Identify which cell holds the provided text, then report its [X, Y] central coordinate. 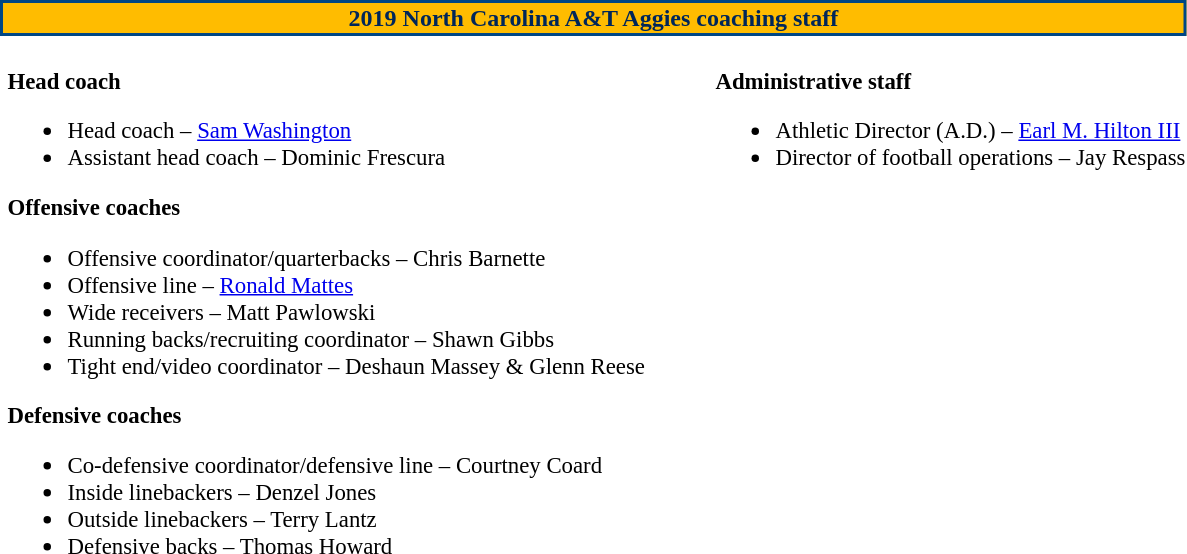
2019 North Carolina A&T Aggies coaching staff [594, 18]
